Locate the cell with the specified text and output its (X, Y) center coordinate. 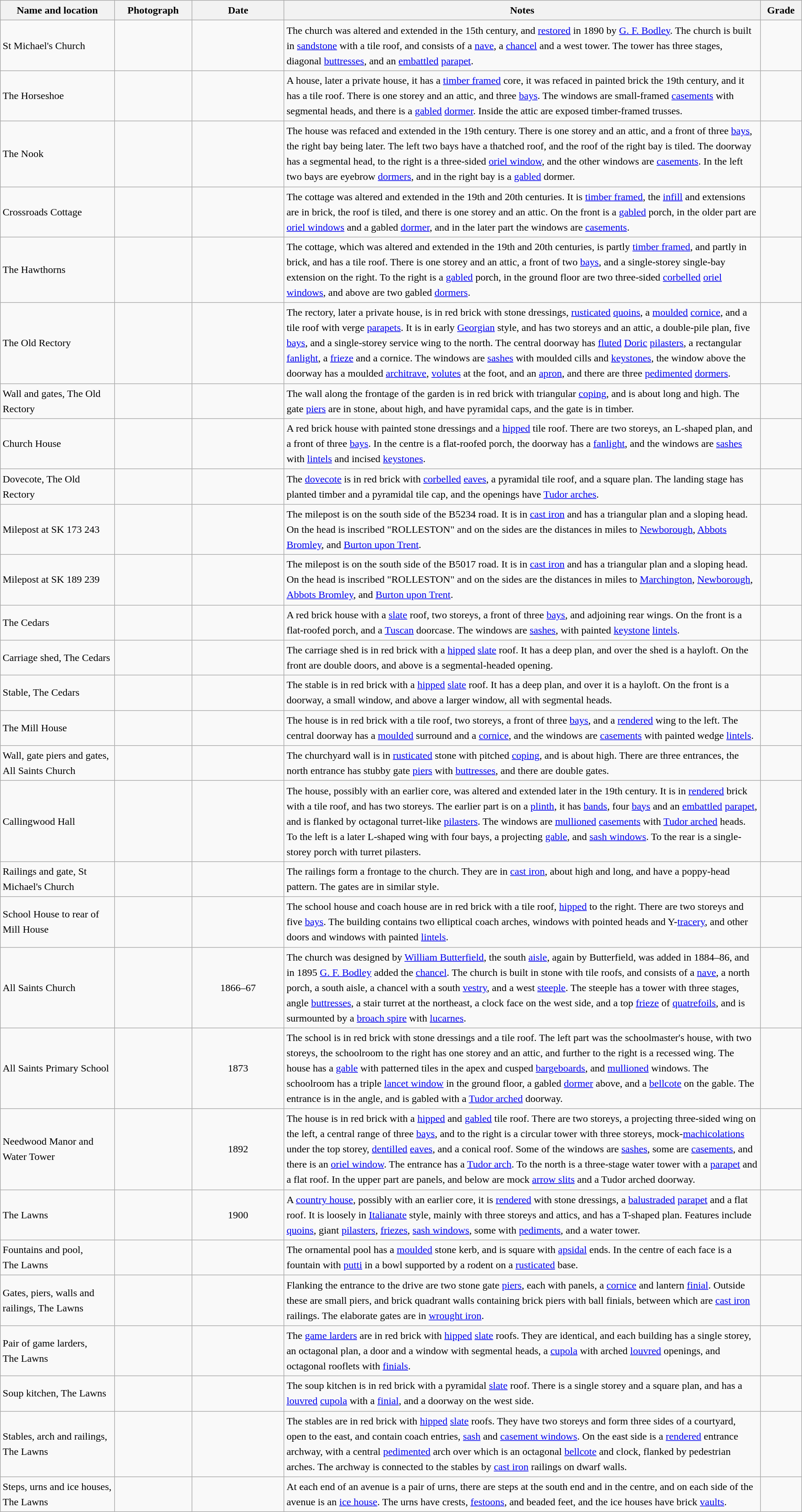
Railings and gate, St Michael's Church (58, 879)
The Hawthorns (58, 270)
All Saints Church (58, 988)
Steps, urns and ice houses, The Lawns (58, 1495)
Milepost at SK 173 243 (58, 529)
Pair of game larders, The Lawns (58, 1351)
The Horseshoe (58, 96)
The Lawns (58, 1215)
Stable, The Cedars (58, 693)
Grade (781, 10)
Callingwood Hall (58, 821)
Stables, arch and railings, The Lawns (58, 1444)
The Cedars (58, 623)
Wall, gate piers and gates, All Saints Church (58, 763)
1892 (238, 1149)
The Old Rectory (58, 343)
Milepost at SK 189 239 (58, 580)
Needwood Manor and Water Tower (58, 1149)
The Nook (58, 154)
1873 (238, 1068)
Soup kitchen, The Lawns (58, 1393)
All Saints Primary School (58, 1068)
Date (238, 10)
Photograph (153, 10)
Dovecote, The Old Rectory (58, 487)
1900 (238, 1215)
Church House (58, 443)
St Michael's Church (58, 46)
Name and location (58, 10)
The Mill House (58, 728)
Crossroads Cottage (58, 212)
Wall and gates, The Old Rectory (58, 401)
School House to rear of Mill House (58, 922)
Notes (522, 10)
Carriage shed, The Cedars (58, 658)
Gates, piers, walls and railings, The Lawns (58, 1300)
1866–67 (238, 988)
Fountains and pool, The Lawns (58, 1258)
